From the cell containing the given text, extract its center point as (x, y) coordinate. 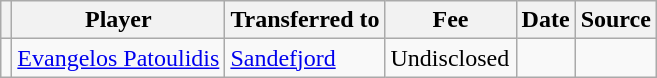
Player (118, 20)
Fee (450, 20)
Transferred to (305, 20)
Sandefjord (305, 58)
Evangelos Patoulidis (118, 58)
Source (616, 20)
Undisclosed (450, 58)
Date (546, 20)
